Pinpoint the cell where the given text exists, returning its [x, y] midpoint coordinate. 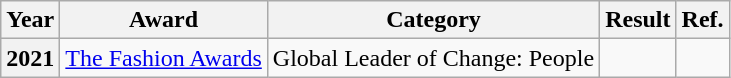
Global Leader of Change: People [433, 58]
Year [30, 20]
Ref. [702, 20]
Award [164, 20]
2021 [30, 58]
The Fashion Awards [164, 58]
Result [638, 20]
Category [433, 20]
